Return the (x, y) coordinate for the center point of the cell that contains the specified text.  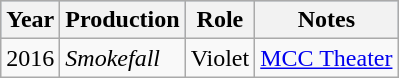
Notes (326, 20)
Smokefall (122, 58)
Violet (220, 58)
MCC Theater (326, 58)
Production (122, 20)
Year (30, 20)
2016 (30, 58)
Role (220, 20)
